Return the (x, y) coordinate for the center point of the cell that contains the specified text.  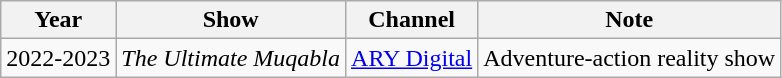
2022-2023 (58, 58)
Year (58, 20)
ARY Digital (412, 58)
The Ultimate Muqabla (231, 58)
Channel (412, 20)
Show (231, 20)
Adventure-action reality show (630, 58)
Note (630, 20)
